Search for the cell housing the specified text and yield its [X, Y] center coordinate. 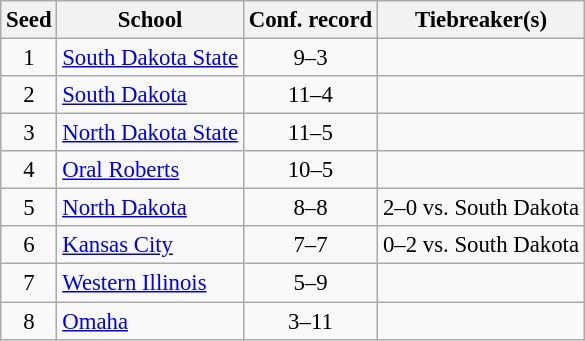
North Dakota State [150, 133]
2 [29, 95]
Kansas City [150, 245]
0–2 vs. South Dakota [482, 245]
3 [29, 133]
11–4 [310, 95]
5 [29, 208]
1 [29, 58]
10–5 [310, 170]
7–7 [310, 245]
Oral Roberts [150, 170]
6 [29, 245]
2–0 vs. South Dakota [482, 208]
9–3 [310, 58]
8–8 [310, 208]
South Dakota State [150, 58]
Western Illinois [150, 283]
School [150, 20]
3–11 [310, 321]
11–5 [310, 133]
7 [29, 283]
8 [29, 321]
Omaha [150, 321]
South Dakota [150, 95]
4 [29, 170]
Conf. record [310, 20]
North Dakota [150, 208]
Seed [29, 20]
5–9 [310, 283]
Tiebreaker(s) [482, 20]
